Return the (x, y) coordinate for the center point of the cell that contains the specified text.  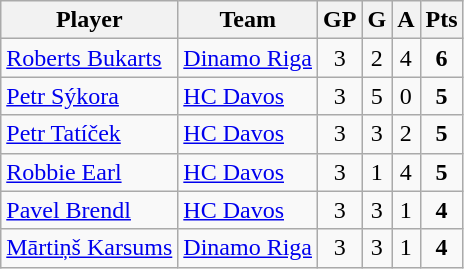
Pavel Brendl (90, 210)
G (377, 20)
Team (248, 20)
GP (340, 20)
Petr Sýkora (90, 96)
Player (90, 20)
A (406, 20)
Petr Tatíček (90, 134)
Pts (442, 20)
Robbie Earl (90, 172)
Roberts Bukarts (90, 58)
0 (406, 96)
Mārtiņš Karsums (90, 248)
6 (442, 58)
